Return (x, y) of the center of cell containing provided text 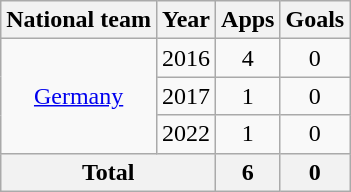
National team (79, 20)
4 (248, 58)
6 (248, 172)
Year (186, 20)
Goals (315, 20)
Total (108, 172)
2022 (186, 134)
Germany (79, 96)
2017 (186, 96)
2016 (186, 58)
Apps (248, 20)
